Find where the given text appears and provide that cell's center as [x, y] coordinate. 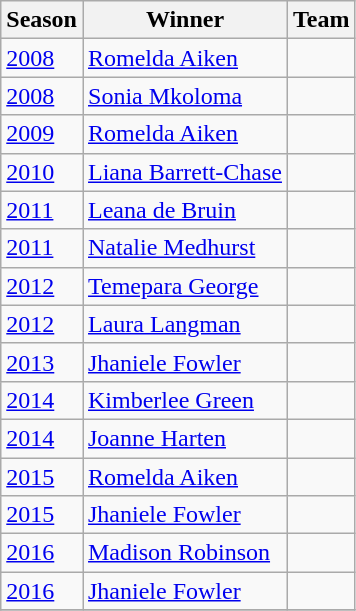
2013 [42, 362]
2010 [42, 172]
2009 [42, 134]
Season [42, 20]
Sonia Mkoloma [184, 96]
Laura Langman [184, 324]
Kimberlee Green [184, 400]
Joanne Harten [184, 438]
Madison Robinson [184, 553]
Team [321, 20]
Leana de Bruin [184, 210]
Temepara George [184, 286]
Liana Barrett-Chase [184, 172]
Natalie Medhurst [184, 248]
Winner [184, 20]
